Provide the (x, y) coordinate of the cell's center where the given text is located.  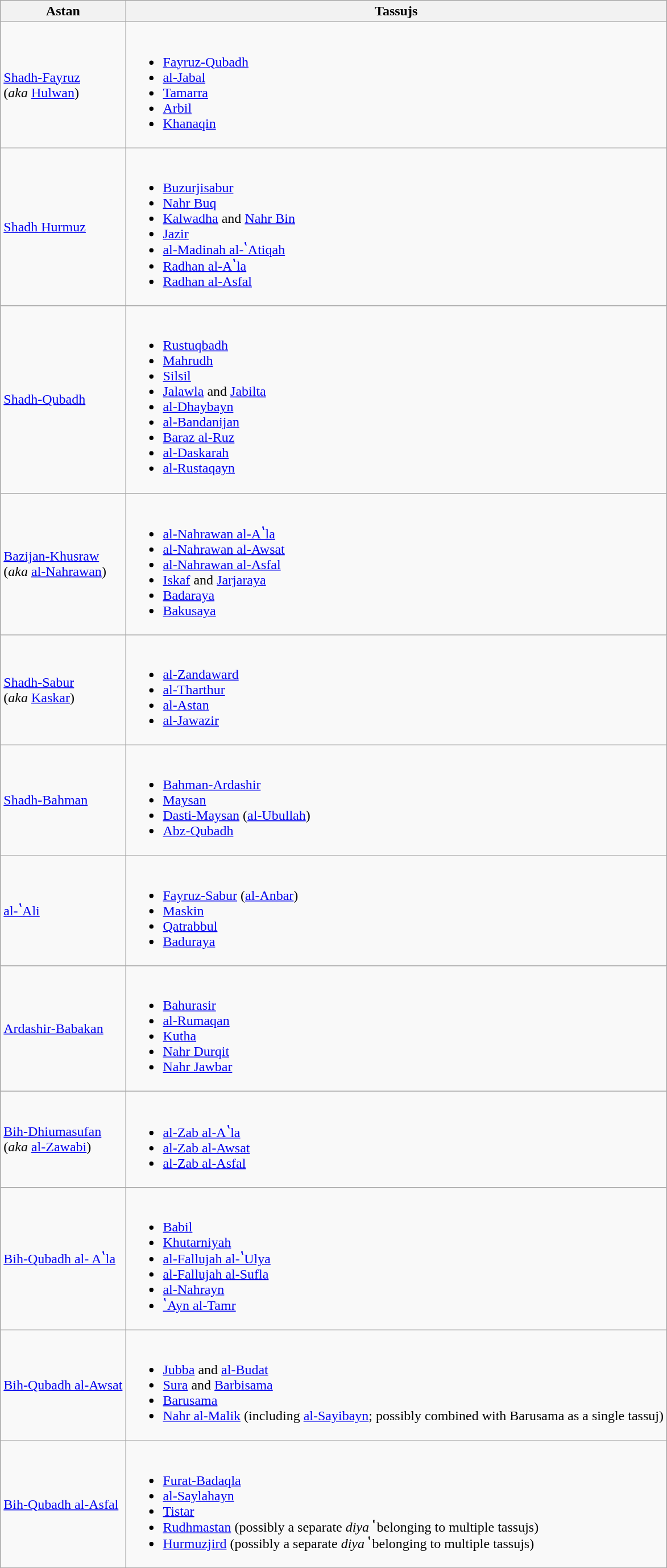
Bih-Dhiumasufan(aka al-Zawabi) (63, 1139)
Shadh Hurmuz (63, 227)
Bazijan-Khusraw(aka al-Nahrawan) (63, 564)
Bih-Qubadh al-Awsat (63, 1385)
Ardashir-Babakan (63, 1029)
BuzurjisaburNahr BuqKalwadha and Nahr BinJaziral-Madinah al-ʽAtiqahRadhan al-AʽlaRadhan al-Asfal (396, 227)
Shadh-Bahman (63, 800)
Shadh-Sabur(aka Kaskar) (63, 690)
Astan (63, 11)
Jubba and al-BudatSura and BarbisamaBarusamaNahr al-Malik (including al-Sayibayn; possibly combined with Barusama as a single tassuj) (396, 1385)
Shadh-Fayruz(aka Hulwan) (63, 85)
Tassujs (396, 11)
al-ʽAli (63, 911)
al-Nahrawan al-Aʽlaal-Nahrawan al-Awsatal-Nahrawan al-AsfalIskaf and JarjarayaBadarayaBakusaya (396, 564)
Fayruz-Qubadhal-JabalTamarraArbilKhanaqin (396, 85)
RustuqbadhMahrudhSilsilJalawla and Jabiltaal-Dhaybaynal-BandanijanBaraz al-Ruzal-Daskarahal-Rustaqayn (396, 399)
al-Zab al-Aʽlaal-Zab al-Awsatal-Zab al-Asfal (396, 1139)
al-Zandawardal-Tharthural-Astanal-Jawazir (396, 690)
Shadh-Qubadh (63, 399)
BabilKhutarniyahal-Fallujah al-ʽUlyaal-Fallujah al-Suflaal-NahraynʽAyn al-Tamr (396, 1259)
Bahman-ArdashirMaysanDasti-Maysan (al-Ubullah)Abz-Qubadh (396, 800)
Fayruz-Sabur (al-Anbar)MaskinQatrabbulBaduraya (396, 911)
Bahurasiral-RumaqanKuthaNahr DurqitNahr Jawbar (396, 1029)
Bih-Qubadh al-Asfal (63, 1504)
Bih-Qubadh al- Aʽla (63, 1259)
